Capture the cell that displays the provided text and extract its [x, y] central coordinate. 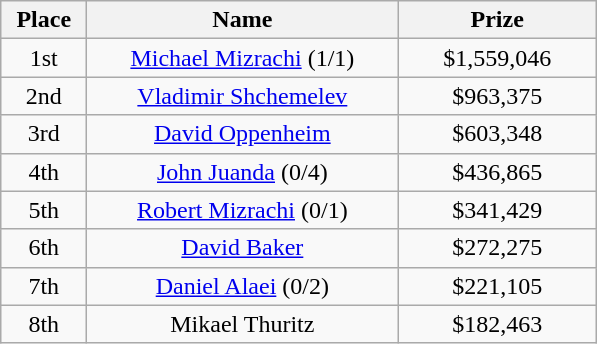
7th [44, 286]
8th [44, 324]
Daniel Alaei (0/2) [242, 286]
$341,429 [498, 210]
Place [44, 20]
$182,463 [498, 324]
5th [44, 210]
$1,559,046 [498, 58]
David Baker [242, 248]
Michael Mizrachi (1/1) [242, 58]
4th [44, 172]
Name [242, 20]
$221,105 [498, 286]
Vladimir Shchemelev [242, 96]
$272,275 [498, 248]
$963,375 [498, 96]
3rd [44, 134]
$603,348 [498, 134]
Prize [498, 20]
David Oppenheim [242, 134]
2nd [44, 96]
John Juanda (0/4) [242, 172]
1st [44, 58]
Robert Mizrachi (0/1) [242, 210]
6th [44, 248]
Mikael Thuritz [242, 324]
$436,865 [498, 172]
